Scan for the cell matching the given text and deliver its [X, Y] coordinate at center. 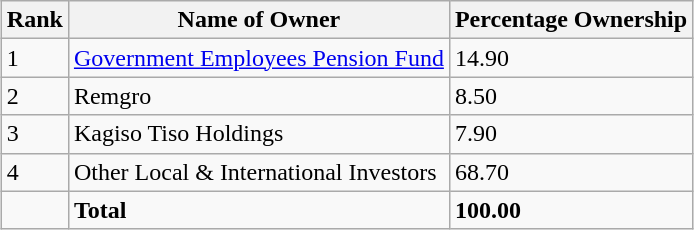
Kagiso Tiso Holdings [258, 134]
68.70 [570, 172]
Government Employees Pension Fund [258, 58]
3 [34, 134]
Percentage Ownership [570, 20]
Rank [34, 20]
Name of Owner [258, 20]
14.90 [570, 58]
Remgro [258, 96]
Total [258, 210]
1 [34, 58]
Other Local & International Investors [258, 172]
7.90 [570, 134]
4 [34, 172]
2 [34, 96]
100.00 [570, 210]
8.50 [570, 96]
